Return (X, Y) of the center of cell containing provided text 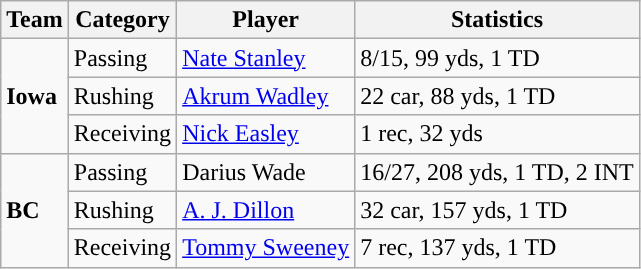
8/15, 99 yds, 1 TD (498, 58)
Statistics (498, 20)
Nick Easley (266, 134)
BC (35, 210)
16/27, 208 yds, 1 TD, 2 INT (498, 172)
Category (122, 20)
Team (35, 20)
32 car, 157 yds, 1 TD (498, 210)
Tommy Sweeney (266, 248)
Nate Stanley (266, 58)
Darius Wade (266, 172)
Iowa (35, 96)
Player (266, 20)
1 rec, 32 yds (498, 134)
22 car, 88 yds, 1 TD (498, 96)
Akrum Wadley (266, 96)
A. J. Dillon (266, 210)
7 rec, 137 yds, 1 TD (498, 248)
